Return [x, y] of the center of cell containing provided text 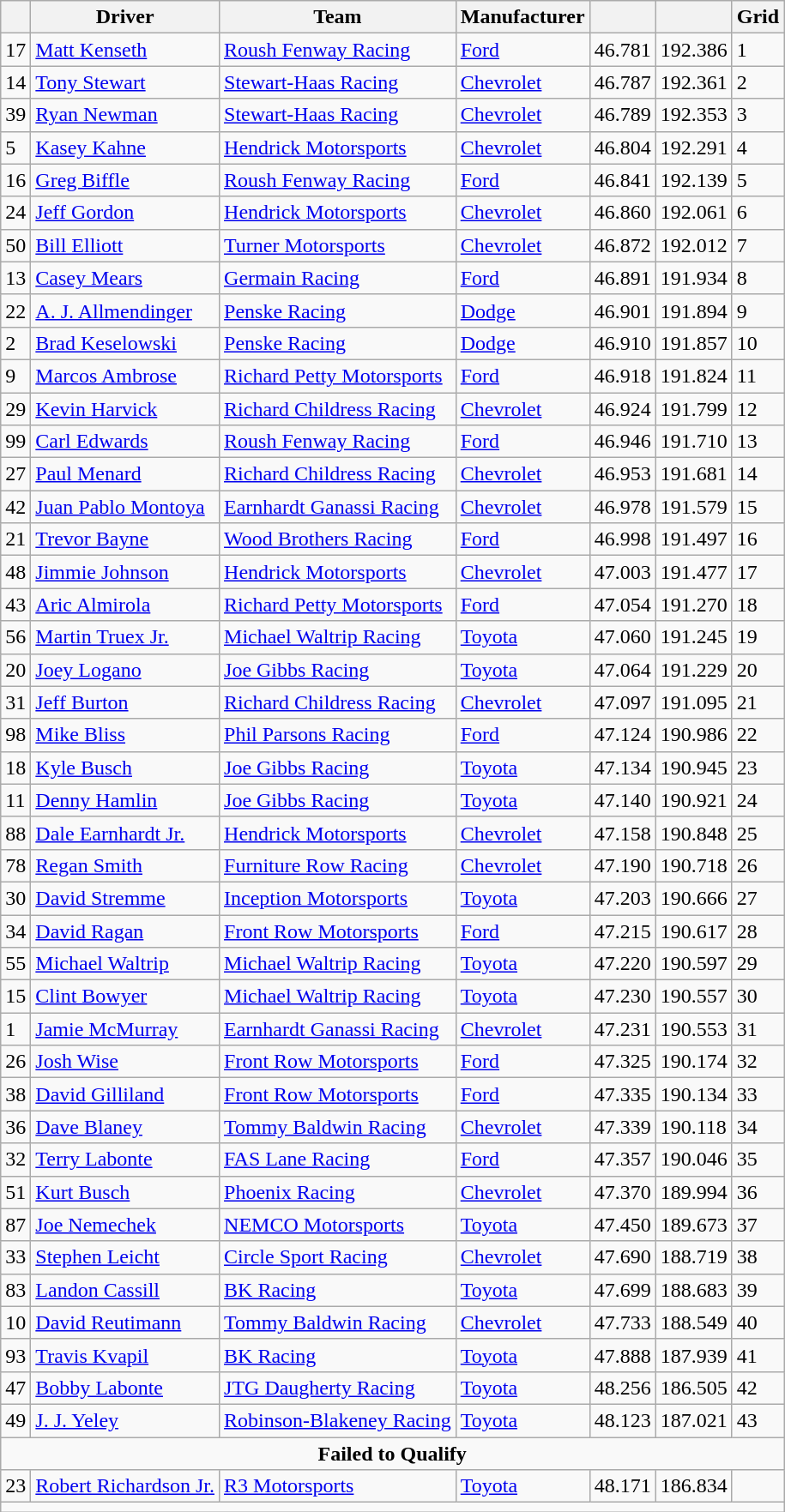
46.841 [623, 180]
Kurt Busch [125, 1192]
51 [15, 1192]
Team [338, 17]
47.370 [623, 1192]
47.215 [623, 931]
47.733 [623, 1322]
88 [15, 833]
6 [758, 213]
David Gilliland [125, 1094]
191.579 [693, 507]
191.497 [693, 539]
47.335 [623, 1094]
47.699 [623, 1290]
Driver [125, 17]
46.998 [623, 539]
Landon Cassill [125, 1290]
Clint Bowyer [125, 997]
Germain Racing [338, 278]
191.934 [693, 278]
48 [15, 572]
46.901 [623, 310]
47.097 [623, 702]
191.799 [693, 409]
191.270 [693, 605]
50 [15, 245]
47.134 [623, 768]
David Ragan [125, 931]
186.834 [693, 1486]
Jimmie Johnson [125, 572]
98 [15, 735]
Circle Sport Racing [338, 1257]
47.450 [623, 1225]
47.124 [623, 735]
47.888 [623, 1355]
191.245 [693, 637]
David Reutimann [125, 1322]
Kasey Kahne [125, 148]
83 [15, 1290]
47.190 [623, 865]
47.054 [623, 605]
191.894 [693, 310]
Terry Labonte [125, 1160]
Josh Wise [125, 1062]
46.781 [623, 50]
Phoenix Racing [338, 1192]
Jeff Burton [125, 702]
Turner Motorsports [338, 245]
41 [758, 1355]
190.046 [693, 1160]
25 [758, 833]
47.357 [623, 1160]
191.477 [693, 572]
David Stremme [125, 898]
190.945 [693, 768]
190.134 [693, 1094]
8 [758, 278]
Michael Waltrip [125, 964]
46.789 [623, 115]
87 [15, 1225]
35 [758, 1160]
Furniture Row Racing [338, 865]
40 [758, 1322]
47.325 [623, 1062]
J. J. Yeley [125, 1420]
19 [758, 637]
47.158 [623, 833]
Marcos Ambrose [125, 376]
Wood Brothers Racing [338, 539]
189.673 [693, 1225]
Bobby Labonte [125, 1388]
191.857 [693, 343]
Carl Edwards [125, 442]
28 [758, 931]
190.666 [693, 898]
Grid [758, 17]
Brad Keselowski [125, 343]
Greg Biffle [125, 180]
Dale Earnhardt Jr. [125, 833]
Matt Kenseth [125, 50]
192.291 [693, 148]
191.095 [693, 702]
46.953 [623, 474]
192.061 [693, 213]
192.353 [693, 115]
190.718 [693, 865]
Dave Blaney [125, 1127]
4 [758, 148]
93 [15, 1355]
191.824 [693, 376]
46.804 [623, 148]
47.140 [623, 800]
Manufacturer [522, 17]
46.978 [623, 507]
47.690 [623, 1257]
46.910 [623, 343]
47.003 [623, 572]
188.549 [693, 1322]
46.924 [623, 409]
Casey Mears [125, 278]
3 [758, 115]
12 [758, 409]
186.505 [693, 1388]
Phil Parsons Racing [338, 735]
99 [15, 442]
47.231 [623, 1029]
47 [15, 1388]
47.060 [623, 637]
Stephen Leicht [125, 1257]
47.220 [623, 964]
78 [15, 865]
46.787 [623, 82]
FAS Lane Racing [338, 1160]
Kevin Harvick [125, 409]
46.860 [623, 213]
Mike Bliss [125, 735]
7 [758, 245]
Travis Kvapil [125, 1355]
46.946 [623, 442]
191.681 [693, 474]
192.386 [693, 50]
191.229 [693, 670]
Jamie McMurray [125, 1029]
Tony Stewart [125, 82]
47.203 [623, 898]
55 [15, 964]
Joe Nemechek [125, 1225]
JTG Daugherty Racing [338, 1388]
Failed to Qualify [393, 1454]
192.361 [693, 82]
Robinson-Blakeney Racing [338, 1420]
49 [15, 1420]
56 [15, 637]
190.557 [693, 997]
48.123 [623, 1420]
192.012 [693, 245]
Jeff Gordon [125, 213]
46.872 [623, 245]
187.939 [693, 1355]
190.921 [693, 800]
Bill Elliott [125, 245]
47.339 [623, 1127]
188.683 [693, 1290]
190.174 [693, 1062]
190.617 [693, 931]
Paul Menard [125, 474]
Robert Richardson Jr. [125, 1486]
188.719 [693, 1257]
NEMCO Motorsports [338, 1225]
Joey Logano [125, 670]
189.994 [693, 1192]
Inception Motorsports [338, 898]
R3 Motorsports [338, 1486]
48.256 [623, 1388]
Trevor Bayne [125, 539]
191.710 [693, 442]
Ryan Newman [125, 115]
46.918 [623, 376]
Regan Smith [125, 865]
190.848 [693, 833]
47.230 [623, 997]
37 [758, 1225]
190.597 [693, 964]
Martin Truex Jr. [125, 637]
Kyle Busch [125, 768]
48.171 [623, 1486]
192.139 [693, 180]
190.118 [693, 1127]
A. J. Allmendinger [125, 310]
Aric Almirola [125, 605]
Denny Hamlin [125, 800]
Juan Pablo Montoya [125, 507]
46.891 [623, 278]
190.986 [693, 735]
190.553 [693, 1029]
47.064 [623, 670]
187.021 [693, 1420]
